Find where the given text appears and provide that cell's center as (x, y) coordinate. 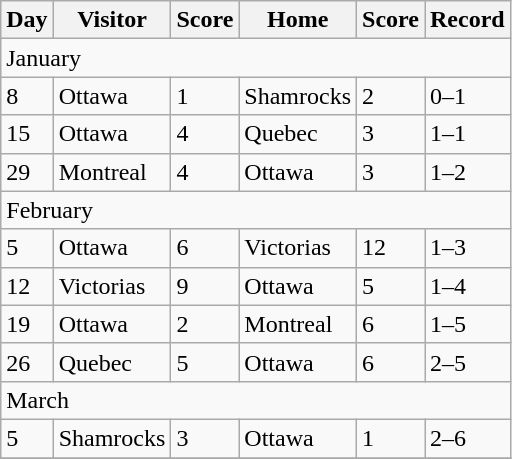
26 (27, 362)
1–2 (467, 172)
1–4 (467, 286)
1–5 (467, 324)
29 (27, 172)
8 (27, 96)
15 (27, 134)
0–1 (467, 96)
Record (467, 20)
March (256, 400)
2–5 (467, 362)
Home (298, 20)
19 (27, 324)
January (256, 58)
9 (205, 286)
Day (27, 20)
February (256, 210)
1–1 (467, 134)
Visitor (112, 20)
1–3 (467, 248)
2–6 (467, 438)
